Detect which cell encompasses the target text, then output its [X, Y] center coordinate. 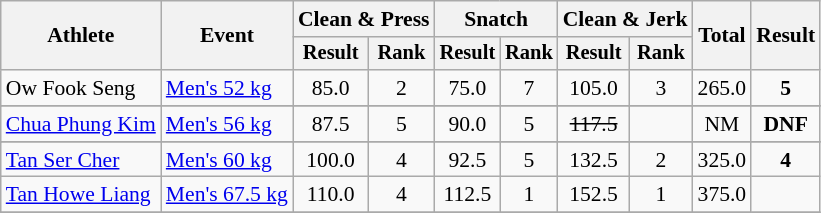
Men's 67.5 kg [227, 195]
Athlete [81, 36]
85.0 [330, 88]
NM [722, 124]
100.0 [330, 160]
112.5 [468, 195]
Chua Phung Kim [81, 124]
90.0 [468, 124]
265.0 [722, 88]
92.5 [468, 160]
87.5 [330, 124]
Snatch [496, 19]
Men's 52 kg [227, 88]
325.0 [722, 160]
Event [227, 36]
Men's 60 kg [227, 160]
7 [529, 88]
105.0 [594, 88]
Ow Fook Seng [81, 88]
75.0 [468, 88]
3 [660, 88]
375.0 [722, 195]
132.5 [594, 160]
Tan Ser Cher [81, 160]
117.5 [594, 124]
Men's 56 kg [227, 124]
Total [722, 36]
DNF [786, 124]
Clean & Jerk [626, 19]
Clean & Press [364, 19]
152.5 [594, 195]
110.0 [330, 195]
Tan Howe Liang [81, 195]
